Pinpoint the cell where the given text exists, returning its [X, Y] midpoint coordinate. 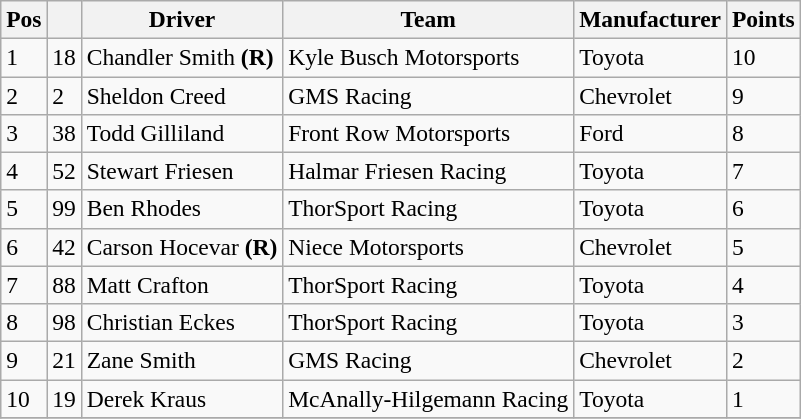
88 [64, 285]
Todd Gilliland [182, 133]
Front Row Motorsports [428, 133]
Driver [182, 19]
Pos [24, 19]
Sheldon Creed [182, 95]
Matt Crafton [182, 285]
Points [763, 19]
21 [64, 360]
52 [64, 171]
Stewart Friesen [182, 171]
Niece Motorsports [428, 247]
Kyle Busch Motorsports [428, 57]
Halmar Friesen Racing [428, 171]
19 [64, 398]
42 [64, 247]
Christian Eckes [182, 322]
38 [64, 133]
18 [64, 57]
Ford [650, 133]
Carson Hocevar (R) [182, 247]
Manufacturer [650, 19]
McAnally-Hilgemann Racing [428, 398]
Team [428, 19]
Chandler Smith (R) [182, 57]
98 [64, 322]
Zane Smith [182, 360]
Ben Rhodes [182, 209]
99 [64, 209]
Derek Kraus [182, 398]
